Return (x, y) of the center of cell containing provided text 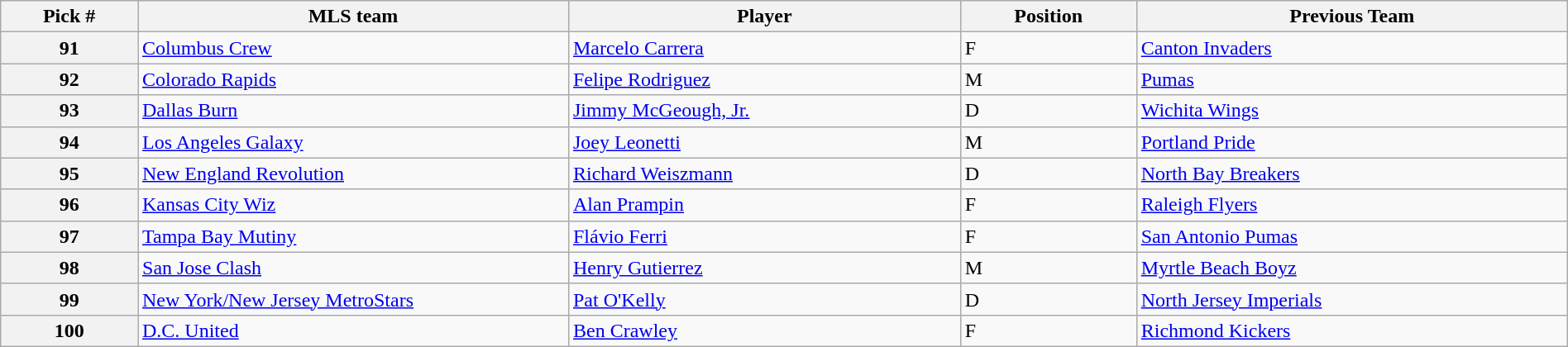
Columbus Crew (352, 48)
96 (69, 205)
Joey Leonetti (764, 142)
Pat O'Kelly (764, 299)
D.C. United (352, 330)
Pumas (1351, 79)
98 (69, 268)
North Bay Breakers (1351, 173)
San Jose Clash (352, 268)
New England Revolution (352, 173)
Richmond Kickers (1351, 330)
Raleigh Flyers (1351, 205)
MLS team (352, 17)
Felipe Rodriguez (764, 79)
92 (69, 79)
Henry Gutierrez (764, 268)
Dallas Burn (352, 111)
100 (69, 330)
Richard Weiszmann (764, 173)
93 (69, 111)
Alan Prampin (764, 205)
New York/New Jersey MetroStars (352, 299)
Ben Crawley (764, 330)
North Jersey Imperials (1351, 299)
97 (69, 236)
99 (69, 299)
Flávio Ferri (764, 236)
Colorado Rapids (352, 79)
Pick # (69, 17)
Player (764, 17)
95 (69, 173)
Portland Pride (1351, 142)
Kansas City Wiz (352, 205)
Previous Team (1351, 17)
Tampa Bay Mutiny (352, 236)
94 (69, 142)
Wichita Wings (1351, 111)
Jimmy McGeough, Jr. (764, 111)
Myrtle Beach Boyz (1351, 268)
Canton Invaders (1351, 48)
Position (1049, 17)
91 (69, 48)
Los Angeles Galaxy (352, 142)
San Antonio Pumas (1351, 236)
Marcelo Carrera (764, 48)
